Extract the (x, y) coordinate from the center of the cell holding the provided text.  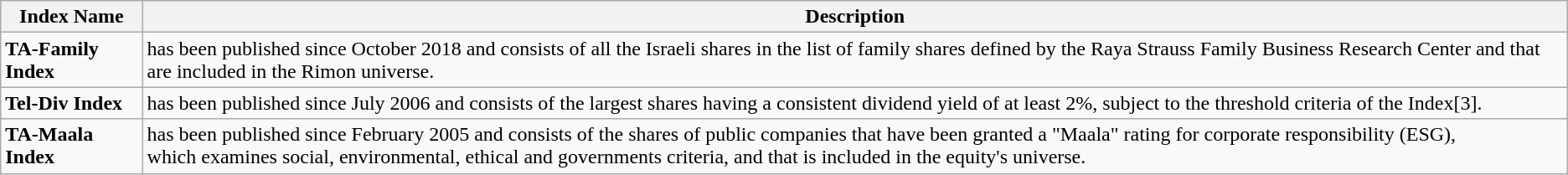
TA-Maala Index (72, 146)
Description (854, 17)
Tel-Div Index (72, 103)
Index Name (72, 17)
TA-Family Index (72, 60)
